Extract the (x, y) coordinate from the center of the cell holding the provided text.  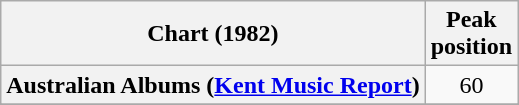
Australian Albums (Kent Music Report) (213, 85)
60 (471, 85)
Chart (1982) (213, 34)
Peakposition (471, 34)
